Return [X, Y] of the center of cell containing provided text 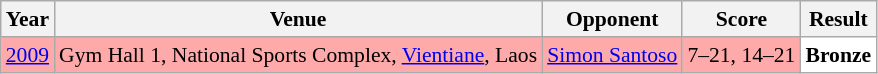
Year [28, 19]
Simon Santoso [612, 55]
Result [838, 19]
Gym Hall 1, National Sports Complex, Vientiane, Laos [298, 55]
Score [741, 19]
2009 [28, 55]
7–21, 14–21 [741, 55]
Bronze [838, 55]
Venue [298, 19]
Opponent [612, 19]
